Search for the cell housing the specified text and yield its (x, y) center coordinate. 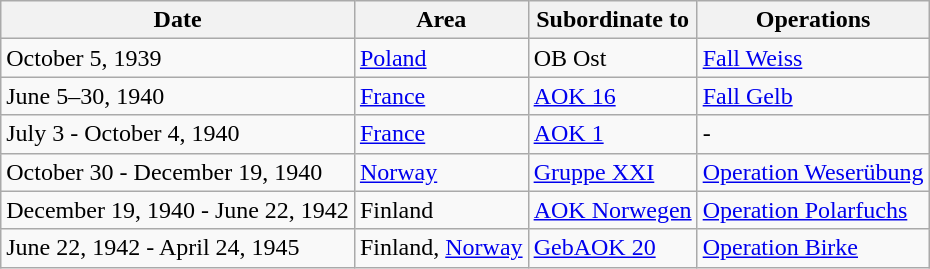
Subordinate to (612, 20)
Operation Weserübung (813, 172)
June 22, 1942 - April 24, 1945 (178, 248)
AOK 16 (612, 96)
December 19, 1940 - June 22, 1942 (178, 210)
Operation Polarfuchs (813, 210)
Fall Weiss (813, 58)
Gruppe XXI (612, 172)
- (813, 134)
OB Ost (612, 58)
June 5–30, 1940 (178, 96)
July 3 - October 4, 1940 (178, 134)
Norway (441, 172)
AOK Norwegen (612, 210)
Fall Gelb (813, 96)
Finland, Norway (441, 248)
AOK 1 (612, 134)
Date (178, 20)
GebAOK 20 (612, 248)
Area (441, 20)
October 5, 1939 (178, 58)
Operation Birke (813, 248)
Finland (441, 210)
Poland (441, 58)
October 30 - December 19, 1940 (178, 172)
Operations (813, 20)
